Extract the (x, y) coordinate from the center of the cell holding the provided text.  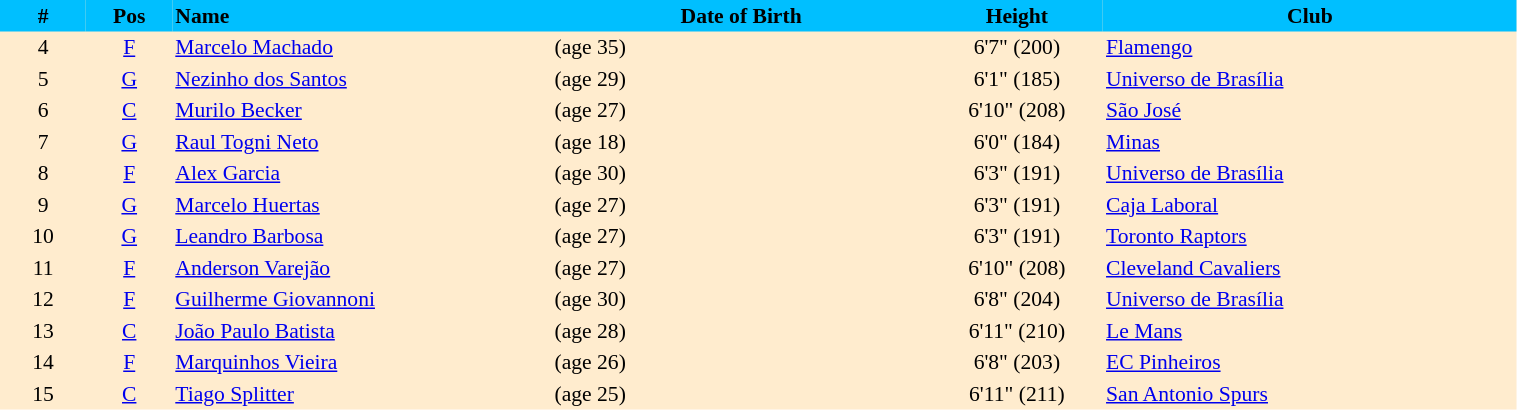
5 (43, 79)
Cleveland Cavaliers (1310, 268)
Marquinhos Vieira (362, 362)
Pos (129, 16)
14 (43, 362)
12 (43, 300)
Minas (1310, 142)
Alex Garcia (362, 174)
Marcelo Huertas (362, 205)
Height (1017, 16)
(age 29) (742, 79)
# (43, 16)
EC Pinheiros (1310, 362)
15 (43, 394)
Nezinho dos Santos (362, 79)
Anderson Varejão (362, 268)
6'8" (203) (1017, 362)
6'8" (204) (1017, 300)
Name (362, 16)
São José (1310, 110)
6'7" (200) (1017, 48)
Flamengo (1310, 48)
9 (43, 205)
6 (43, 110)
Leandro Barbosa (362, 236)
(age 18) (742, 142)
(age 28) (742, 331)
Club (1310, 16)
7 (43, 142)
6'1" (185) (1017, 79)
6'0" (184) (1017, 142)
13 (43, 331)
(age 25) (742, 394)
Toronto Raptors (1310, 236)
6'11" (211) (1017, 394)
6'11" (210) (1017, 331)
Tiago Splitter (362, 394)
João Paulo Batista (362, 331)
Murilo Becker (362, 110)
4 (43, 48)
11 (43, 268)
(age 35) (742, 48)
Le Mans (1310, 331)
Date of Birth (742, 16)
10 (43, 236)
Guilherme Giovannoni (362, 300)
8 (43, 174)
Caja Laboral (1310, 205)
Marcelo Machado (362, 48)
Raul Togni Neto (362, 142)
(age 26) (742, 362)
San Antonio Spurs (1310, 394)
